Pinpoint the cell where the given text exists, returning its [X, Y] midpoint coordinate. 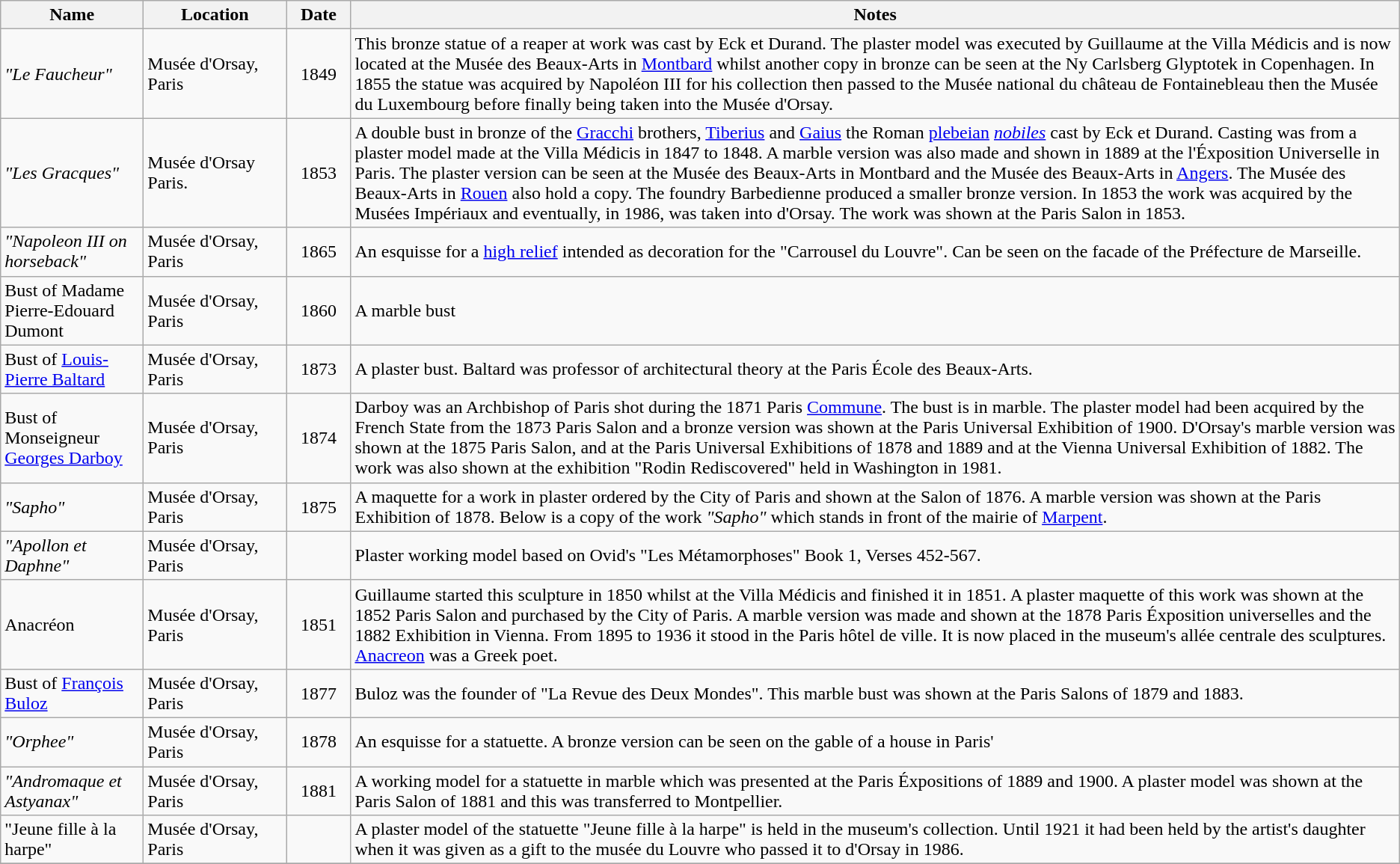
A marble bust [875, 310]
"Orphee" [72, 742]
1860 [319, 310]
Name [72, 15]
Bust of Monseigneur Georges Darboy [72, 438]
A plaster bust. Baltard was professor of architectural theory at the Paris École des Beaux-Arts. [875, 370]
Anacréon [72, 624]
Location [215, 15]
Bust of Louis-Pierre Baltard [72, 370]
1851 [319, 624]
1853 [319, 173]
"Les Gracques" [72, 173]
Musée d'Orsay Paris. [215, 173]
"Le Faucheur" [72, 73]
Plaster working model based on Ovid's "Les Métamorphoses" Book 1, Verses 452-567. [875, 555]
"Napoleon III on horseback" [72, 251]
"Andromaque et Astyanax" [72, 790]
Notes [875, 15]
Bust of Madame Pierre-Edouard Dumont [72, 310]
1874 [319, 438]
Date [319, 15]
1875 [319, 507]
1849 [319, 73]
1878 [319, 742]
Bust of François Buloz [72, 693]
1865 [319, 251]
1873 [319, 370]
1881 [319, 790]
"Jeune fille à la harpe" [72, 839]
"Sapho" [72, 507]
Buloz was the founder of "La Revue des Deux Mondes". This marble bust was shown at the Paris Salons of 1879 and 1883. [875, 693]
An esquisse for a statuette. A bronze version can be seen on the gable of a house in Paris' [875, 742]
1877 [319, 693]
An esquisse for a high relief intended as decoration for the "Carrousel du Louvre". Can be seen on the facade of the Préfecture de Marseille. [875, 251]
"Apollon et Daphne" [72, 555]
